Locate the cell with the specified text and output its (x, y) center coordinate. 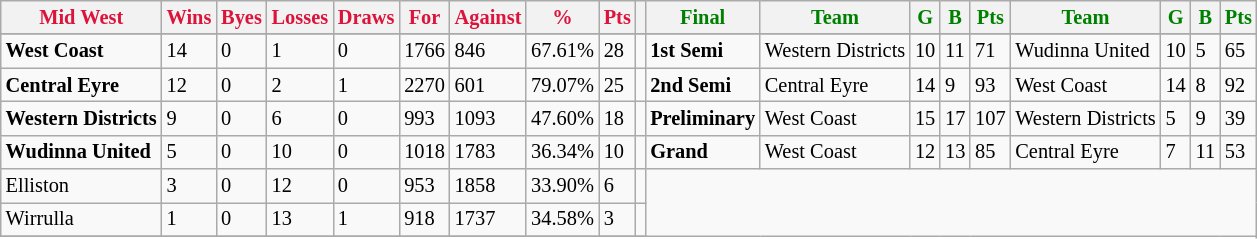
2270 (424, 85)
Wirrulla (82, 219)
601 (488, 85)
1766 (424, 51)
Losses (300, 17)
36.34% (562, 152)
993 (424, 118)
39 (1238, 118)
1737 (488, 219)
1018 (424, 152)
Draws (366, 17)
71 (990, 51)
Final (702, 17)
15 (925, 118)
1858 (488, 186)
1783 (488, 152)
93 (990, 85)
1093 (488, 118)
2nd Semi (702, 85)
918 (424, 219)
953 (424, 186)
Preliminary (702, 118)
Elliston (82, 186)
For (424, 17)
53 (1238, 152)
2 (300, 85)
85 (990, 152)
Byes (241, 17)
8 (1206, 85)
79.07% (562, 85)
1st Semi (702, 51)
17 (955, 118)
Against (488, 17)
28 (618, 51)
% (562, 17)
Grand (702, 152)
47.60% (562, 118)
107 (990, 118)
33.90% (562, 186)
65 (1238, 51)
7 (1176, 152)
34.58% (562, 219)
18 (618, 118)
67.61% (562, 51)
846 (488, 51)
Mid West (82, 17)
25 (618, 85)
Wins (190, 17)
92 (1238, 85)
